Return the (x, y) coordinate for the center point of the cell that contains the specified text.  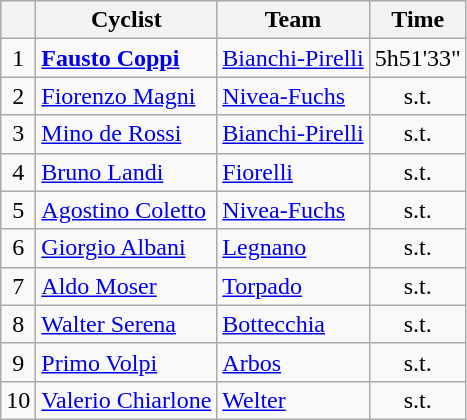
Aldo Moser (126, 286)
Bruno Landi (126, 172)
Fiorenzo Magni (126, 96)
7 (18, 286)
Legnano (293, 248)
Giorgio Albani (126, 248)
Torpado (293, 286)
6 (18, 248)
Arbos (293, 362)
10 (18, 400)
3 (18, 134)
4 (18, 172)
Mino de Rossi (126, 134)
Valerio Chiarlone (126, 400)
Primo Volpi (126, 362)
1 (18, 58)
5h51'33" (418, 58)
Agostino Coletto (126, 210)
Cyclist (126, 20)
Bottecchia (293, 324)
5 (18, 210)
Team (293, 20)
9 (18, 362)
Fausto Coppi (126, 58)
Fiorelli (293, 172)
Time (418, 20)
Welter (293, 400)
8 (18, 324)
2 (18, 96)
Walter Serena (126, 324)
